From the cell containing the given text, extract its center point as [x, y] coordinate. 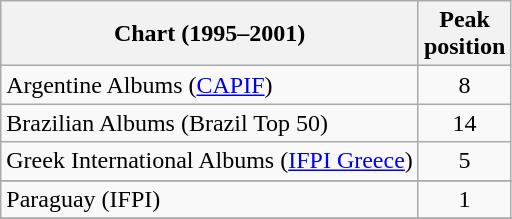
5 [464, 161]
Peakposition [464, 34]
1 [464, 199]
Paraguay (IFPI) [210, 199]
14 [464, 123]
Greek International Albums (IFPI Greece) [210, 161]
Argentine Albums (CAPIF) [210, 85]
Brazilian Albums (Brazil Top 50) [210, 123]
Chart (1995–2001) [210, 34]
8 [464, 85]
